Determine the (x, y) coordinate at the center of the cell enclosing the given text.  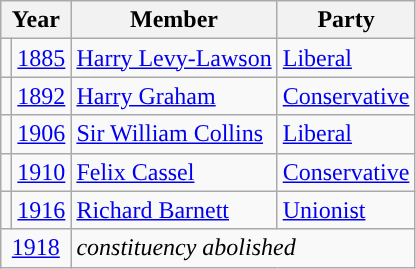
Richard Barnett (174, 210)
Member (174, 20)
1918 (36, 248)
Harry Levy-Lawson (174, 58)
Harry Graham (174, 96)
1916 (42, 210)
1910 (42, 172)
Sir William Collins (174, 134)
constituency abolished (243, 248)
1906 (42, 134)
Unionist (346, 210)
1892 (42, 96)
1885 (42, 58)
Felix Cassel (174, 172)
Party (346, 20)
Year (36, 20)
